Provide the (X, Y) coordinate of the cell's center where the given text is located.  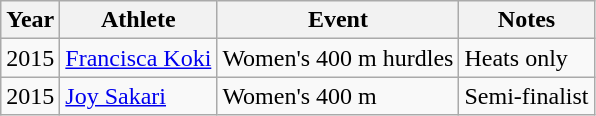
Year (30, 20)
Event (338, 20)
Joy Sakari (138, 96)
Athlete (138, 20)
Heats only (526, 58)
Notes (526, 20)
Women's 400 m (338, 96)
Francisca Koki (138, 58)
Women's 400 m hurdles (338, 58)
Semi-finalist (526, 96)
